Return the [x, y] coordinate for the center point of the cell that contains the specified text.  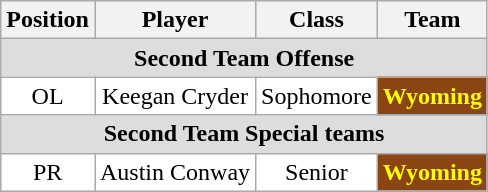
Team [432, 20]
Sophomore [317, 96]
Austin Conway [174, 172]
OL [48, 96]
Position [48, 20]
PR [48, 172]
Keegan Cryder [174, 96]
Class [317, 20]
Player [174, 20]
Second Team Offense [244, 58]
Senior [317, 172]
Second Team Special teams [244, 134]
